Find where the given text appears and provide that cell's center as [X, Y] coordinate. 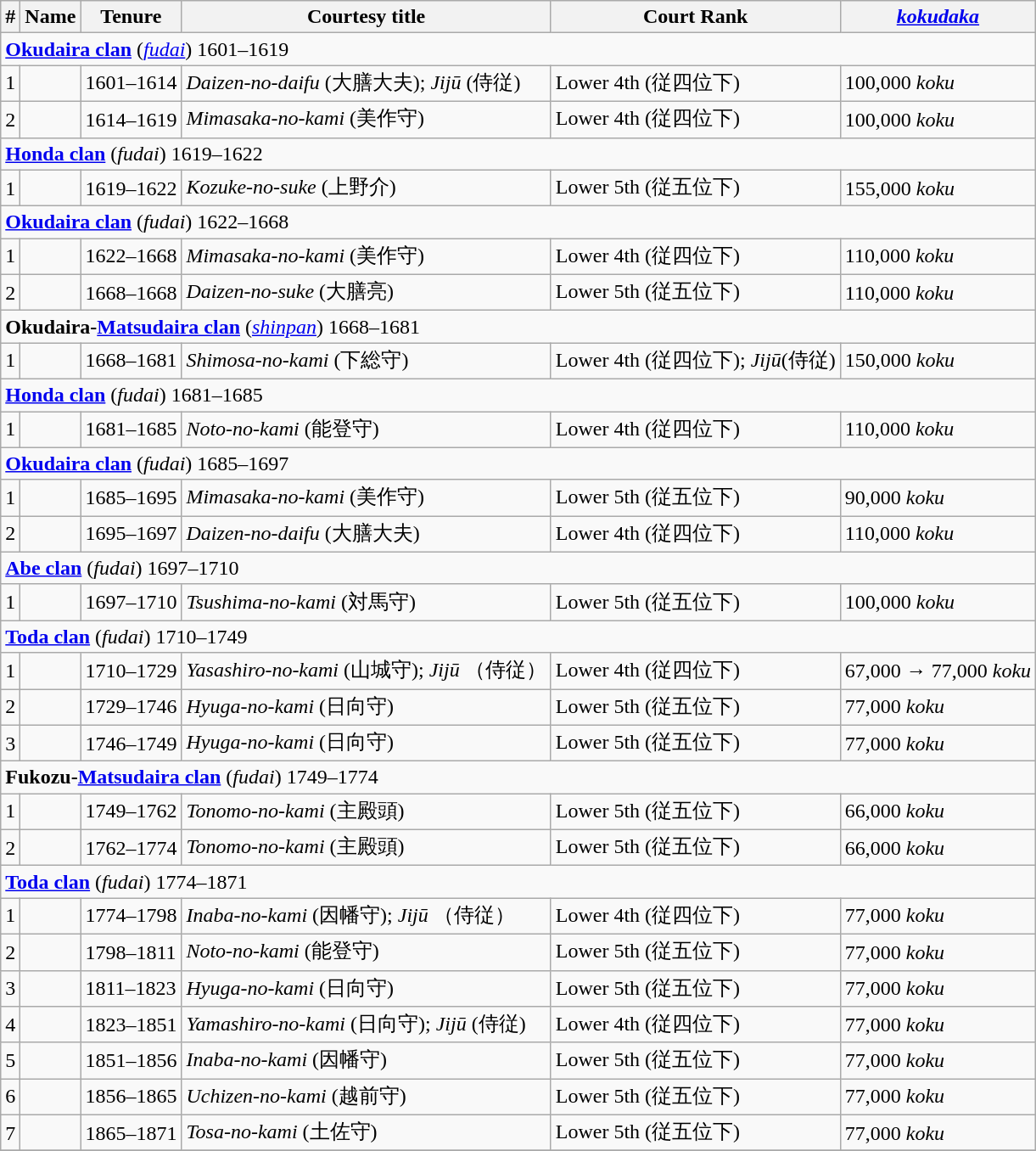
5 [10, 1061]
Fukozu-Matsudaira clan (fudai) 1749–1774 [518, 778]
1710–1729 [131, 671]
Uchizen-no-kami (越前守) [367, 1097]
1619–1622 [131, 188]
1695–1697 [131, 535]
155,000 koku [938, 188]
Kozuke-no-suke (上野介) [367, 188]
Yasashiro-no-kami (山城守); Jijū （侍従） [367, 671]
Tenure [131, 17]
1668–1668 [131, 292]
1811–1823 [131, 988]
1856–1865 [131, 1097]
Court Rank [696, 17]
Daizen-no-daifu (大膳大夫) [367, 535]
Tosa-no-kami (土佐守) [367, 1132]
Lower 4th (従四位下); Jijū(侍従) [696, 362]
Okudaira clan (fudai) 1685–1697 [518, 463]
Courtesy title [367, 17]
1823–1851 [131, 1025]
1746–1749 [131, 744]
150,000 koku [938, 362]
Toda clan (fudai) 1774–1871 [518, 882]
1668–1681 [131, 362]
Honda clan (fudai) 1619–1622 [518, 154]
1798–1811 [131, 952]
1774–1798 [131, 917]
1762–1774 [131, 847]
Daizen-no-daifu (大膳大夫); Jijū (侍従) [367, 83]
6 [10, 1097]
Honda clan (fudai) 1681–1685 [518, 395]
Okudaira clan (fudai) 1622–1668 [518, 222]
Name [51, 17]
kokudaka [938, 17]
Daizen-no-suke (大膳亮) [367, 292]
Okudaira-Matsudaira clan (shinpan) 1668–1681 [518, 327]
1614–1619 [131, 119]
67,000 → 77,000 koku [938, 671]
Okudaira clan (fudai) 1601–1619 [518, 49]
1865–1871 [131, 1132]
Inaba-no-kami (因幡守) [367, 1061]
1729–1746 [131, 708]
1851–1856 [131, 1061]
Shimosa-no-kami (下総守) [367, 362]
1681–1685 [131, 430]
Tsushima-no-kami (対馬守) [367, 603]
Inaba-no-kami (因幡守); Jijū （侍従） [367, 917]
Yamashiro-no-kami (日向守); Jijū (侍従) [367, 1025]
7 [10, 1132]
90,000 koku [938, 497]
4 [10, 1025]
Toda clan (fudai) 1710–1749 [518, 637]
1685–1695 [131, 497]
1697–1710 [131, 603]
1601–1614 [131, 83]
1749–1762 [131, 811]
Abe clan (fudai) 1697–1710 [518, 568]
1622–1668 [131, 256]
# [10, 17]
